Provide the [X, Y] coordinate of the cell's center where the given text is located.  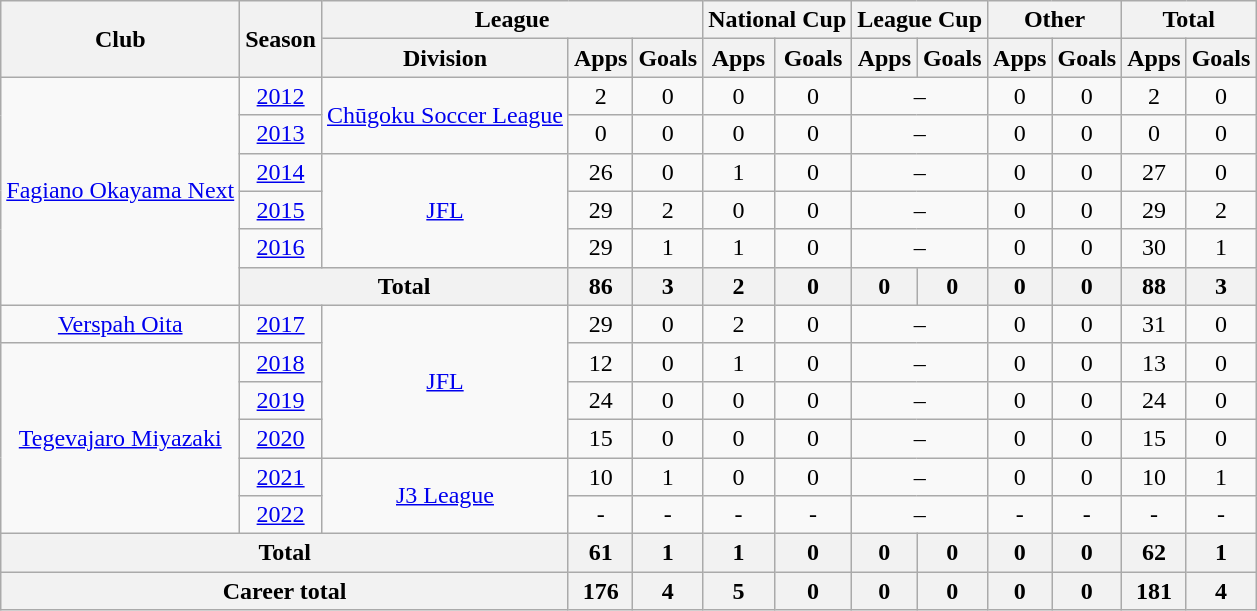
2021 [281, 477]
Career total [285, 591]
2018 [281, 362]
181 [1154, 591]
League [512, 20]
2015 [281, 210]
League Cup [920, 20]
Fagiano Okayama Next [120, 191]
27 [1154, 172]
2022 [281, 515]
2013 [281, 134]
61 [600, 553]
J3 League [444, 496]
Season [281, 39]
2019 [281, 400]
86 [600, 286]
Verspah Oita [120, 324]
62 [1154, 553]
National Cup [778, 20]
5 [739, 591]
12 [600, 362]
88 [1154, 286]
Chūgoku Soccer League [444, 115]
Other [1055, 20]
2014 [281, 172]
2016 [281, 248]
2012 [281, 96]
2020 [281, 438]
2017 [281, 324]
31 [1154, 324]
Division [444, 58]
Tegevajaro Miyazaki [120, 438]
176 [600, 591]
26 [600, 172]
Club [120, 39]
30 [1154, 248]
13 [1154, 362]
